Provide the (x, y) coordinate of the cell's center where the given text is located.  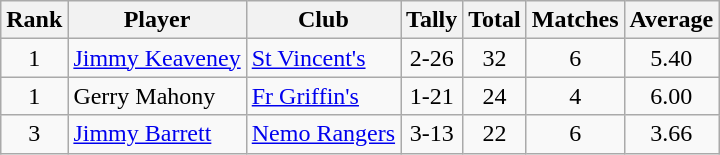
6.00 (672, 96)
3 (34, 134)
Player (157, 20)
3.66 (672, 134)
Total (495, 20)
5.40 (672, 58)
Club (323, 20)
Jimmy Keaveney (157, 58)
St Vincent's (323, 58)
Gerry Mahony (157, 96)
Fr Griffin's (323, 96)
24 (495, 96)
1-21 (432, 96)
Matches (575, 20)
Nemo Rangers (323, 134)
Average (672, 20)
Jimmy Barrett (157, 134)
Rank (34, 20)
32 (495, 58)
2-26 (432, 58)
Tally (432, 20)
3-13 (432, 134)
4 (575, 96)
22 (495, 134)
